Search for the cell housing the specified text and yield its [X, Y] center coordinate. 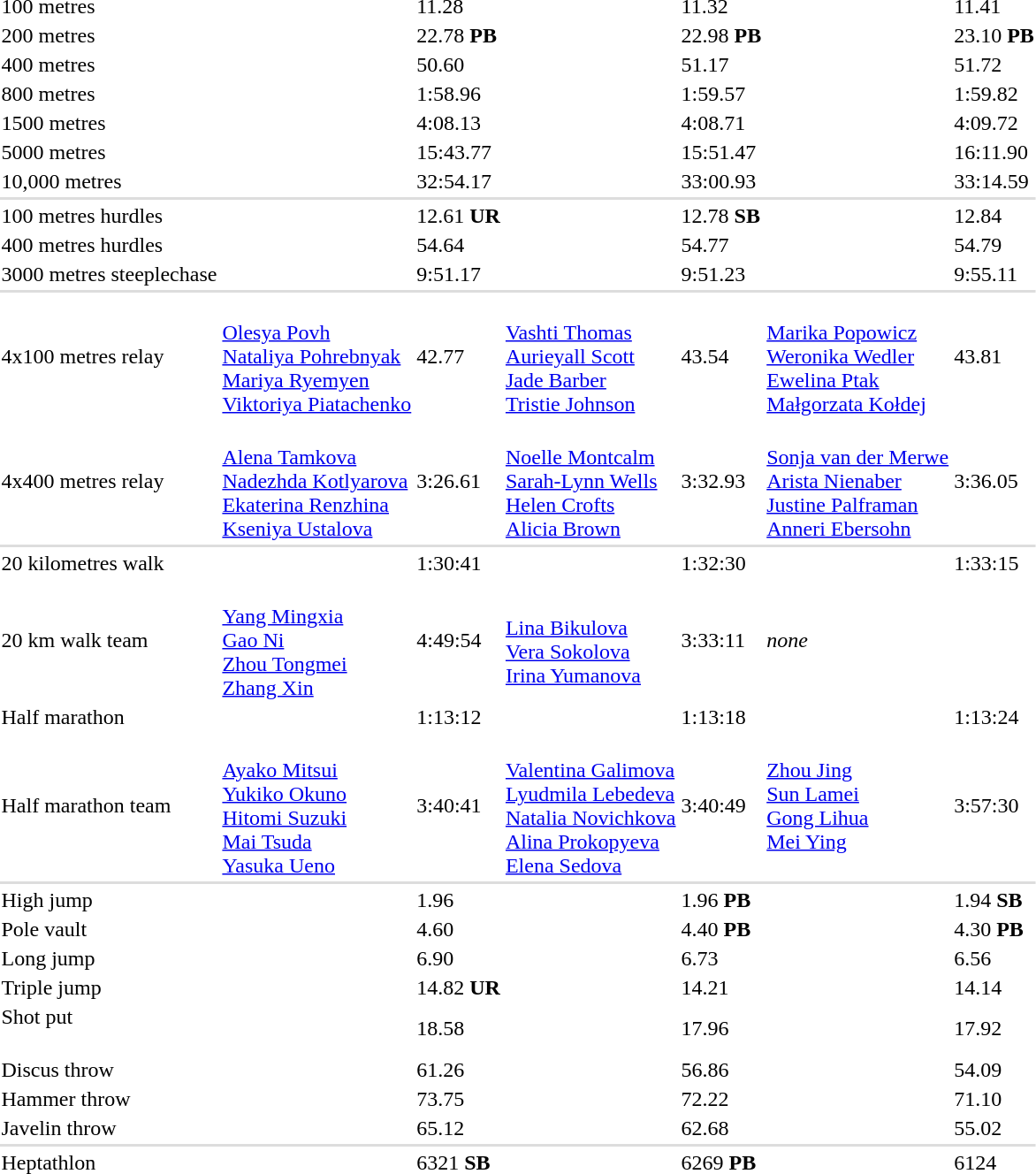
3:33:11 [721, 640]
6.73 [721, 958]
9:51.23 [721, 274]
Long jump [110, 958]
1:13:24 [994, 717]
1:13:18 [721, 717]
72.22 [721, 1099]
10,000 metres [110, 181]
400 metres [110, 65]
Sonja van der MerweArista NienaberJustine PalframanAnneri Ebersohn [857, 481]
4.60 [459, 929]
Hammer throw [110, 1099]
50.60 [459, 65]
16:11.90 [994, 152]
20 kilometres walk [110, 563]
Ayako MitsuiYukiko OkunoHitomi SuzukiMai TsudaYasuka Ueno [316, 806]
54.64 [459, 245]
9:51.17 [459, 274]
Lina BikulovaVera SokolovaIrina Yumanova [590, 640]
3000 metres steeplechase [110, 274]
Alena TamkovaNadezhda KotlyarovaEkaterina RenzhinaKseniya Ustalova [316, 481]
4:08.13 [459, 123]
54.09 [994, 1070]
Pole vault [110, 929]
none [901, 640]
43.54 [721, 356]
12.84 [994, 216]
Shot put [110, 1029]
1:59.57 [721, 94]
800 metres [110, 94]
20 km walk team [110, 640]
12.61 UR [459, 216]
71.10 [994, 1099]
18.58 [459, 1029]
54.77 [721, 245]
4.40 PB [721, 929]
3:36.05 [994, 481]
32:54.17 [459, 181]
33:00.93 [721, 181]
56.86 [721, 1070]
4:49:54 [459, 640]
Discus throw [110, 1070]
1.96 [459, 900]
51.17 [721, 65]
4x400 metres relay [110, 481]
1:30:41 [459, 563]
Marika PopowiczWeronika WedlerEwelina PtakMałgorzata Kołdej [857, 356]
62.68 [721, 1128]
14.14 [994, 987]
17.96 [721, 1029]
3:26.61 [459, 481]
Noelle MontcalmSarah-Lynn WellsHelen CroftsAlicia Brown [590, 481]
15:51.47 [721, 152]
4x100 metres relay [110, 356]
51.72 [994, 65]
200 metres [110, 35]
1:13:12 [459, 717]
1500 metres [110, 123]
22.98 PB [721, 35]
1:33:15 [994, 563]
14.21 [721, 987]
12.78 SB [721, 216]
Javelin throw [110, 1128]
High jump [110, 900]
Half marathon [110, 717]
33:14.59 [994, 181]
6.56 [994, 958]
5000 metres [110, 152]
1:58.96 [459, 94]
3:40:41 [459, 806]
100 metres hurdles [110, 216]
6.90 [459, 958]
23.10 PB [994, 35]
1.96 PB [721, 900]
Triple jump [110, 987]
Valentina GalimovaLyudmila LebedevaNatalia NovichkovaAlina ProkopyevaElena Sedova [590, 806]
1:59.82 [994, 94]
3:32.93 [721, 481]
Yang MingxiaGao NiZhou TongmeiZhang Xin [316, 640]
65.12 [459, 1128]
54.79 [994, 245]
17.92 [994, 1029]
3:40:49 [721, 806]
Vashti ThomasAurieyall ScottJade BarberTristie Johnson [590, 356]
42.77 [459, 356]
4:09.72 [994, 123]
4:08.71 [721, 123]
4.30 PB [994, 929]
43.81 [994, 356]
55.02 [994, 1128]
Zhou JingSun LameiGong LihuaMei Ying [857, 806]
1:32:30 [721, 563]
400 metres hurdles [110, 245]
9:55.11 [994, 274]
61.26 [459, 1070]
15:43.77 [459, 152]
3:57:30 [994, 806]
Olesya PovhNataliya PohrebnyakMariya RyemyenViktoriya Piatachenko [316, 356]
22.78 PB [459, 35]
Half marathon team [110, 806]
1.94 SB [994, 900]
14.82 UR [459, 987]
73.75 [459, 1099]
